Provide the [x, y] coordinate of the cell's center where the given text is located.  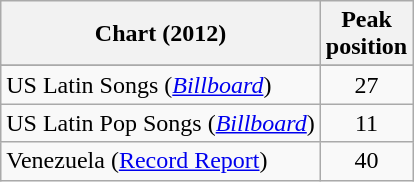
40 [366, 161]
Peakposition [366, 34]
11 [366, 123]
US Latin Songs (Billboard) [161, 85]
27 [366, 85]
Venezuela (Record Report) [161, 161]
US Latin Pop Songs (Billboard) [161, 123]
Chart (2012) [161, 34]
